Find where the given text appears and provide that cell's center as [X, Y] coordinate. 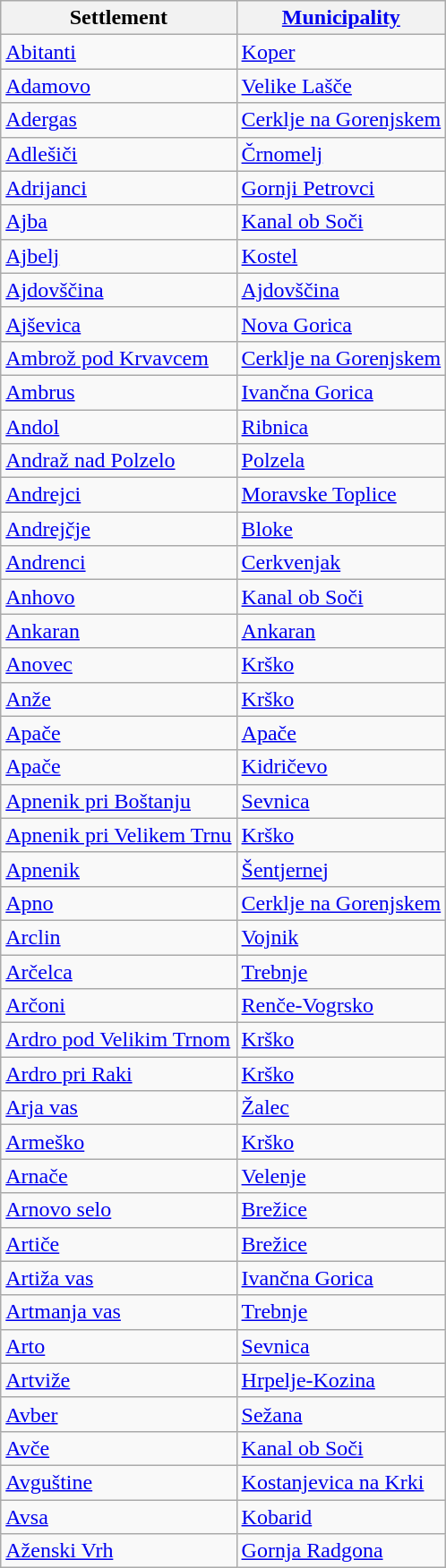
Andrejci [118, 495]
Polzela [341, 461]
Avsa [118, 1517]
Adergas [118, 120]
Anhovo [118, 597]
Adrijanci [118, 188]
Črnomelj [341, 154]
Ribnica [341, 427]
Arclin [118, 937]
Gornji Petrovci [341, 188]
Kostel [341, 256]
Artiče [118, 1244]
Kobarid [341, 1517]
Arčelca [118, 971]
Hrpelje-Kozina [341, 1380]
Velenje [341, 1176]
Žalec [341, 1108]
Arnače [118, 1176]
Kostanjevica na Krki [341, 1482]
Nova Gorica [341, 324]
Arto [118, 1346]
Apnenik pri Velikem Trnu [118, 835]
Andrejčje [118, 529]
Ajševica [118, 324]
Armeško [118, 1142]
Artmanja vas [118, 1312]
Andol [118, 427]
Adlešiči [118, 154]
Abitanti [118, 52]
Sežana [341, 1414]
Arja vas [118, 1108]
Avguštine [118, 1482]
Arčoni [118, 1006]
Artiža vas [118, 1278]
Apno [118, 903]
Arnovo selo [118, 1210]
Cerkvenjak [341, 563]
Bloke [341, 529]
Šentjernej [341, 869]
Ajba [118, 222]
Kidričevo [341, 767]
Apnenik [118, 869]
Municipality [341, 18]
Andraž nad Polzelo [118, 461]
Artviže [118, 1380]
Gornja Radgona [341, 1551]
Anže [118, 699]
Avče [118, 1448]
Moravske Toplice [341, 495]
Andrenci [118, 563]
Ambrož pod Krvavcem [118, 358]
Ajbelj [118, 256]
Avber [118, 1414]
Velike Lašče [341, 86]
Aženski Vrh [118, 1551]
Ardro pri Raki [118, 1074]
Ambrus [118, 392]
Ardro pod Velikim Trnom [118, 1040]
Anovec [118, 665]
Renče-Vogrsko [341, 1006]
Apnenik pri Boštanju [118, 801]
Settlement [118, 18]
Koper [341, 52]
Vojnik [341, 937]
Adamovo [118, 86]
